Extract the [X, Y] coordinate from the center of the cell holding the provided text.  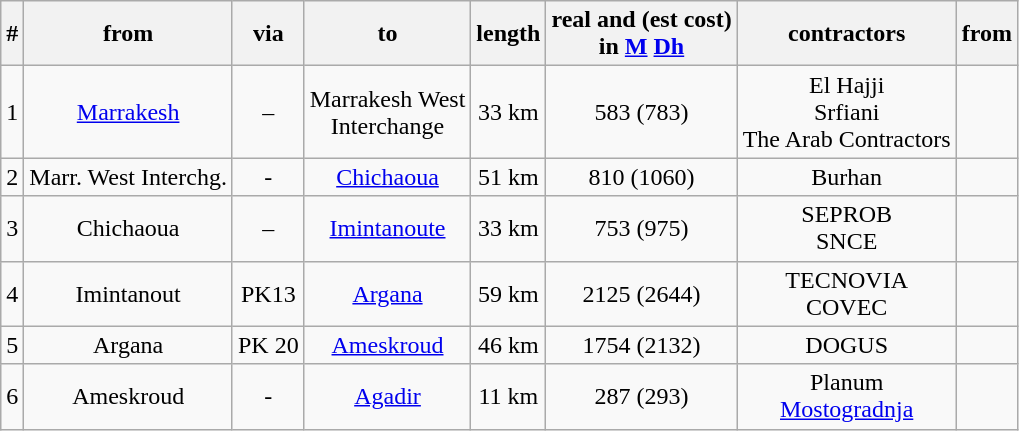
PK 20 [268, 345]
6 [12, 396]
El HajjiSrfianiThe Arab Contractors [846, 112]
11 km [508, 396]
via [268, 34]
46 km [508, 345]
length [508, 34]
# [12, 34]
Agadir [388, 396]
SEPROBSNCE [846, 228]
2 [12, 177]
753 (975) [642, 228]
59 km [508, 294]
Imintanout [128, 294]
Marrakesh [128, 112]
287 (293) [642, 396]
TECNOVIACOVEC [846, 294]
3 [12, 228]
1754 (2132) [642, 345]
5 [12, 345]
Marrakesh West Interchange [388, 112]
to [388, 34]
51 km [508, 177]
Imintanoute [388, 228]
4 [12, 294]
PK13 [268, 294]
810 (1060) [642, 177]
1 [12, 112]
Marr. West Interchg. [128, 177]
Burhan [846, 177]
PlanumMostogradnja [846, 396]
2125 (2644) [642, 294]
real and (est cost)in M Dh [642, 34]
583 (783) [642, 112]
DOGUS [846, 345]
contractors [846, 34]
